Identify which cell holds the provided text, then report its (x, y) central coordinate. 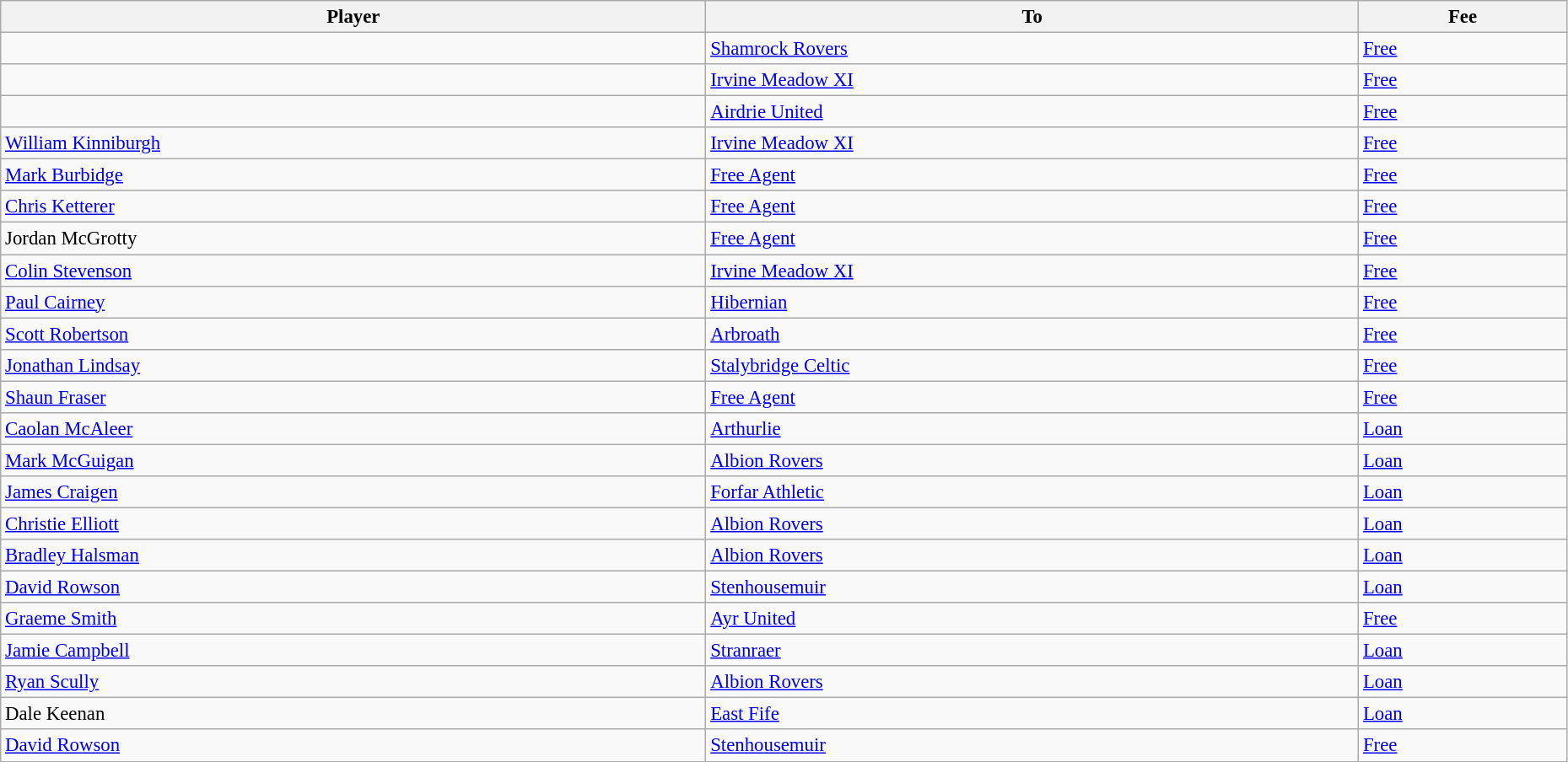
Stalybridge Celtic (1032, 365)
Ryan Scully (353, 682)
Forfar Athletic (1032, 492)
James Craigen (353, 492)
Mark Burbidge (353, 175)
Mark McGuigan (353, 460)
Hibernian (1032, 302)
William Kinniburgh (353, 143)
Stranraer (1032, 651)
Colin Stevenson (353, 271)
To (1032, 17)
Chris Ketterer (353, 207)
Christie Elliott (353, 523)
Dale Keenan (353, 714)
Scott Robertson (353, 334)
Jonathan Lindsay (353, 365)
Graeme Smith (353, 619)
East Fife (1032, 714)
Shamrock Rovers (1032, 49)
Jordan McGrotty (353, 239)
Caolan McAleer (353, 429)
Shaun Fraser (353, 397)
Arbroath (1032, 334)
Paul Cairney (353, 302)
Player (353, 17)
Ayr United (1032, 619)
Fee (1463, 17)
Bradley Halsman (353, 555)
Airdrie United (1032, 112)
Arthurlie (1032, 429)
Jamie Campbell (353, 651)
